Determine the [X, Y] coordinate at the center of the cell enclosing the given text.  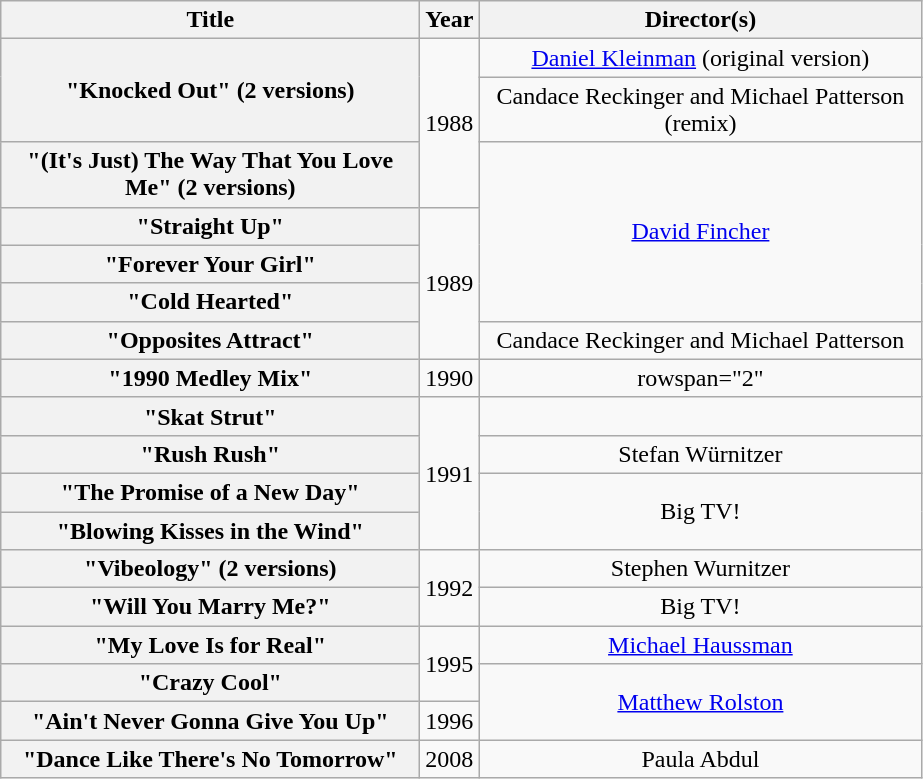
"Opposites Attract" [210, 340]
Paula Abdul [700, 759]
"Forever Your Girl" [210, 264]
1988 [450, 123]
Year [450, 20]
Candace Reckinger and Michael Patterson (remix) [700, 110]
Daniel Kleinman (original version) [700, 58]
"The Promise of a New Day" [210, 492]
"Dance Like There's No Tomorrow" [210, 759]
"Skat Strut" [210, 416]
Candace Reckinger and Michael Patterson [700, 340]
Stefan Würnitzer [700, 454]
1991 [450, 473]
2008 [450, 759]
1992 [450, 588]
David Fincher [700, 232]
"Straight Up" [210, 226]
Matthew Rolston [700, 702]
"Ain't Never Gonna Give You Up" [210, 721]
1989 [450, 283]
"My Love Is for Real" [210, 645]
"Will You Marry Me?" [210, 607]
"Crazy Cool" [210, 683]
Title [210, 20]
"Knocked Out" (2 versions) [210, 90]
1995 [450, 664]
"Blowing Kisses in the Wind" [210, 531]
"Cold Hearted" [210, 302]
"Vibeology" (2 versions) [210, 569]
"(It's Just) The Way That You Love Me" (2 versions) [210, 174]
Michael Haussman [700, 645]
rowspan="2" [700, 378]
1990 [450, 378]
"Rush Rush" [210, 454]
1996 [450, 721]
Stephen Wurnitzer [700, 569]
"1990 Medley Mix" [210, 378]
Director(s) [700, 20]
